Provide the [X, Y] coordinate of the cell's center where the given text is located.  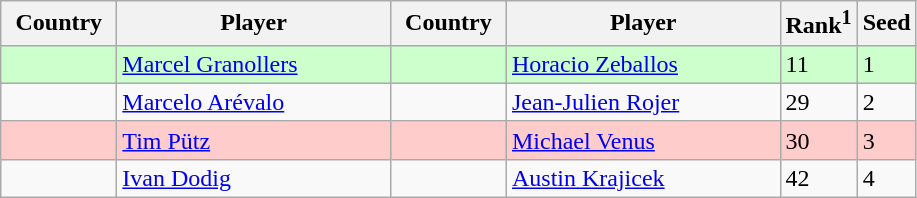
29 [818, 102]
Seed [886, 24]
Ivan Dodig [254, 178]
Marcelo Arévalo [254, 102]
42 [818, 178]
Horacio Zeballos [643, 64]
2 [886, 102]
11 [818, 64]
30 [818, 140]
Jean-Julien Rojer [643, 102]
4 [886, 178]
Tim Pütz [254, 140]
Marcel Granollers [254, 64]
Rank1 [818, 24]
Michael Venus [643, 140]
Austin Krajicek [643, 178]
1 [886, 64]
3 [886, 140]
